Detect which cell encompasses the target text, then output its (x, y) center coordinate. 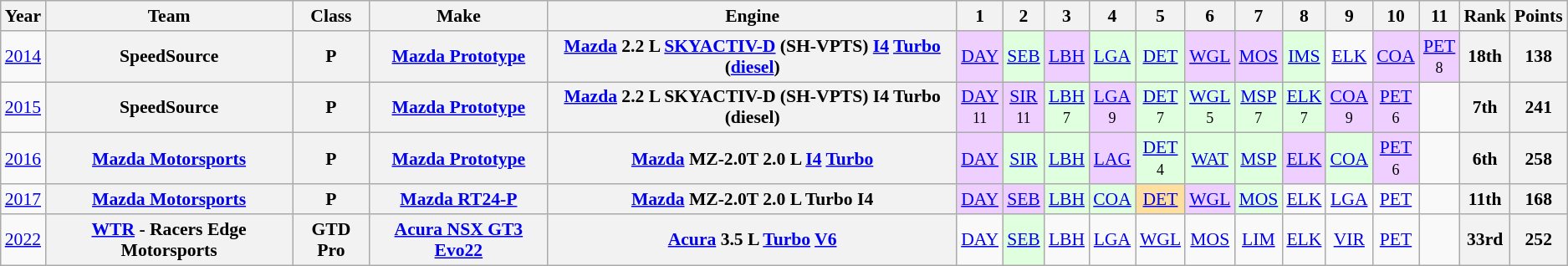
SIR (1024, 159)
2 (1024, 16)
4 (1112, 16)
Make (458, 16)
WGL5 (1209, 107)
168 (1539, 199)
Mazda MZ-2.0T 2.0 L Turbo I4 (753, 199)
MSP (1258, 159)
DET7 (1161, 107)
8 (1304, 16)
GTD Pro (331, 239)
ELK7 (1304, 107)
1 (980, 16)
DET4 (1161, 159)
3 (1067, 16)
11th (1485, 199)
SIR11 (1024, 107)
252 (1539, 239)
DAY11 (980, 107)
6th (1485, 159)
6 (1209, 16)
PET8 (1440, 57)
Rank (1485, 16)
11 (1440, 16)
2016 (23, 159)
MSP7 (1258, 107)
LIM (1258, 239)
7th (1485, 107)
5 (1161, 16)
Mazda RT24-P (458, 199)
2015 (23, 107)
Points (1539, 16)
241 (1539, 107)
Team (169, 16)
WAT (1209, 159)
2017 (23, 199)
258 (1539, 159)
18th (1485, 57)
Engine (753, 16)
2014 (23, 57)
WTR - Racers Edge Motorsports (169, 239)
Acura NSX GT3 Evo22 (458, 239)
7 (1258, 16)
Acura 3.5 L Turbo V6 (753, 239)
33rd (1485, 239)
LAG (1112, 159)
LBH7 (1067, 107)
10 (1396, 16)
2022 (23, 239)
VIR (1349, 239)
IMS (1304, 57)
Mazda MZ-2.0T 2.0 L I4 Turbo (753, 159)
Class (331, 16)
LGA9 (1112, 107)
9 (1349, 16)
Year (23, 16)
COA9 (1349, 107)
138 (1539, 57)
